Identify which cell holds the provided text, then report its [x, y] central coordinate. 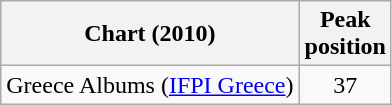
Peakposition [345, 34]
37 [345, 85]
Chart (2010) [150, 34]
Greece Albums (IFPI Greece) [150, 85]
